Locate the cell with the specified text and output its (X, Y) center coordinate. 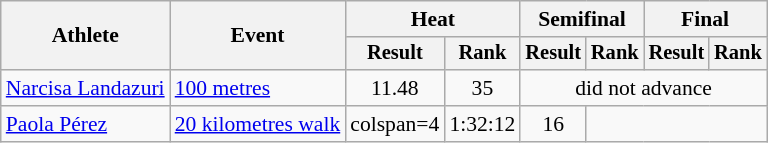
Narcisa Landazuri (86, 88)
1:32:12 (482, 124)
Paola Pérez (86, 124)
Heat (432, 19)
20 kilometres walk (258, 124)
35 (482, 88)
11.48 (394, 88)
Final (706, 19)
100 metres (258, 88)
16 (553, 124)
Semifinal (582, 19)
colspan=4 (394, 124)
Event (258, 36)
did not advance (643, 88)
Athlete (86, 36)
